Identify which cell holds the provided text, then report its (X, Y) central coordinate. 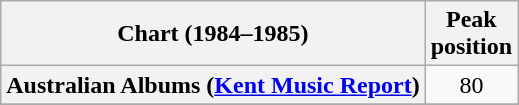
Peakposition (471, 34)
Chart (1984–1985) (213, 34)
Australian Albums (Kent Music Report) (213, 85)
80 (471, 85)
